Find where the given text appears and provide that cell's center as (X, Y) coordinate. 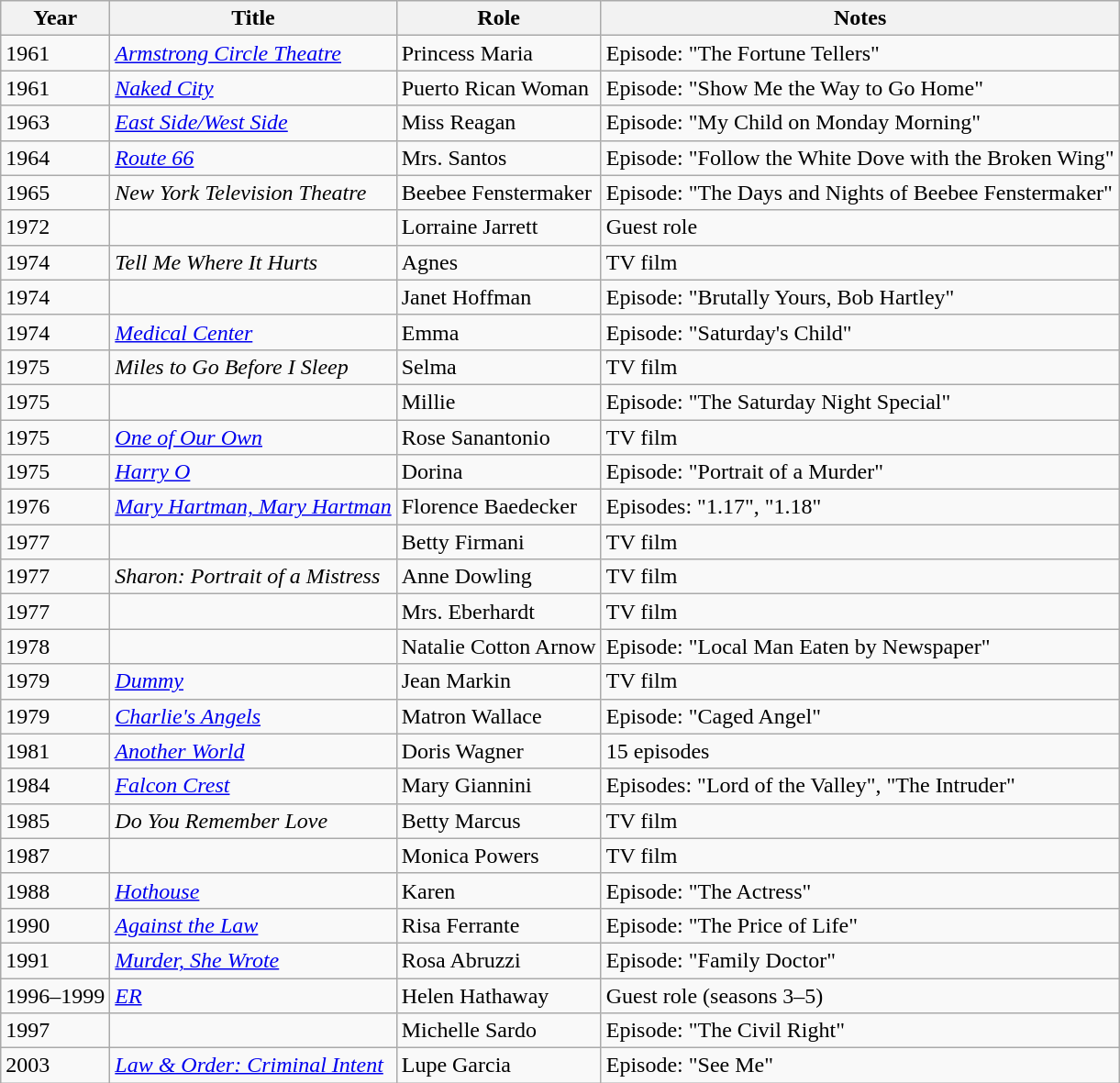
Hothouse (253, 890)
Naked City (253, 88)
Betty Marcus (499, 821)
Episode: "Local Man Eaten by Newspaper" (860, 646)
Harry O (253, 472)
1988 (55, 890)
Medical Center (253, 332)
Episode: "The Actress" (860, 890)
One of Our Own (253, 437)
1964 (55, 158)
Mrs. Eberhardt (499, 612)
Millie (499, 402)
Lorraine Jarrett (499, 227)
Episode: "Show Me the Way to Go Home" (860, 88)
Falcon Crest (253, 786)
Karen (499, 890)
Episodes: "1.17", "1.18" (860, 507)
Mary Giannini (499, 786)
Anne Dowling (499, 577)
15 episodes (860, 751)
1990 (55, 925)
Janet Hoffman (499, 297)
Armstrong Circle Theatre (253, 53)
Episode: "Caged Angel" (860, 716)
Murder, She Wrote (253, 960)
Episode: "Family Doctor" (860, 960)
New York Television Theatre (253, 193)
Dorina (499, 472)
Law & Order: Criminal Intent (253, 1066)
Beebee Fenstermaker (499, 193)
Episode: "Brutally Yours, Bob Hartley" (860, 297)
Role (499, 18)
Princess Maria (499, 53)
Miles to Go Before I Sleep (253, 367)
Guest role (860, 227)
1965 (55, 193)
Michelle Sardo (499, 1031)
Rose Sanantonio (499, 437)
Helen Hathaway (499, 995)
1987 (55, 856)
ER (253, 995)
Charlie's Angels (253, 716)
Guest role (seasons 3–5) (860, 995)
Florence Baedecker (499, 507)
Natalie Cotton Arnow (499, 646)
Episode: "My Child on Monday Morning" (860, 123)
Monica Powers (499, 856)
1991 (55, 960)
1978 (55, 646)
Dummy (253, 681)
Episode: "The Fortune Tellers" (860, 53)
1985 (55, 821)
Lupe Garcia (499, 1066)
Agnes (499, 262)
Year (55, 18)
Tell Me Where It Hurts (253, 262)
Episode: "Follow the White Dove with the Broken Wing" (860, 158)
Route 66 (253, 158)
East Side/West Side (253, 123)
Puerto Rican Woman (499, 88)
Episode: "The Days and Nights of Beebee Fenstermaker" (860, 193)
Against the Law (253, 925)
Mrs. Santos (499, 158)
Miss Reagan (499, 123)
1963 (55, 123)
2003 (55, 1066)
Betty Firmani (499, 542)
Sharon: Portrait of a Mistress (253, 577)
Rosa Abruzzi (499, 960)
Another World (253, 751)
Jean Markin (499, 681)
Selma (499, 367)
Matron Wallace (499, 716)
1972 (55, 227)
Episode: "The Price of Life" (860, 925)
Episode: "Saturday's Child" (860, 332)
1996–1999 (55, 995)
Mary Hartman, Mary Hartman (253, 507)
Do You Remember Love (253, 821)
Episodes: "Lord of the Valley", "The Intruder" (860, 786)
1981 (55, 751)
Episode: "Portrait of a Murder" (860, 472)
Emma (499, 332)
Episode: "See Me" (860, 1066)
Episode: "The Civil Right" (860, 1031)
1976 (55, 507)
1984 (55, 786)
Title (253, 18)
Notes (860, 18)
Doris Wagner (499, 751)
Episode: "The Saturday Night Special" (860, 402)
1997 (55, 1031)
Risa Ferrante (499, 925)
